Extract the (x, y) coordinate from the center of the cell holding the provided text.  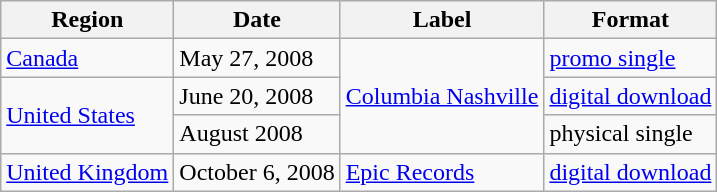
United Kingdom (88, 172)
promo single (630, 58)
August 2008 (257, 134)
physical single (630, 134)
United States (88, 115)
October 6, 2008 (257, 172)
May 27, 2008 (257, 58)
Columbia Nashville (442, 96)
Label (442, 20)
June 20, 2008 (257, 96)
Format (630, 20)
Canada (88, 58)
Epic Records (442, 172)
Date (257, 20)
Region (88, 20)
